From the cell containing the given text, extract its center point as (x, y) coordinate. 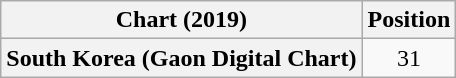
Chart (2019) (182, 20)
South Korea (Gaon Digital Chart) (182, 58)
Position (409, 20)
31 (409, 58)
